For the text-containing cell, return its midpoint in (X, Y) coordinate format. 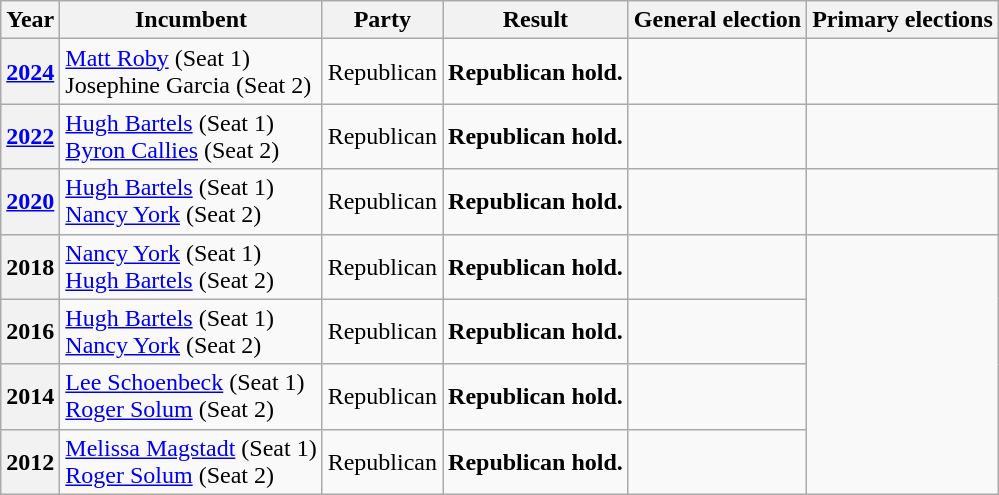
Hugh Bartels (Seat 1) Byron Callies (Seat 2) (191, 136)
2012 (30, 462)
Incumbent (191, 20)
2018 (30, 266)
Matt Roby (Seat 1) Josephine Garcia (Seat 2) (191, 72)
Party (382, 20)
2014 (30, 396)
Primary elections (903, 20)
Result (536, 20)
2020 (30, 202)
Lee Schoenbeck (Seat 1) Roger Solum (Seat 2) (191, 396)
General election (717, 20)
Melissa Magstadt (Seat 1) Roger Solum (Seat 2) (191, 462)
Year (30, 20)
Nancy York (Seat 1) Hugh Bartels (Seat 2) (191, 266)
2024 (30, 72)
2016 (30, 332)
2022 (30, 136)
